Output the [x, y] coordinate of the center of the cell containing the given text.  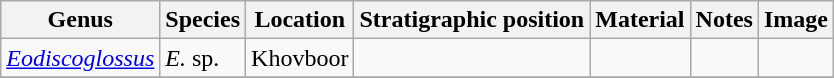
Khovboor [300, 58]
Material [640, 20]
Species [203, 20]
Notes [724, 20]
Genus [80, 20]
Location [300, 20]
Image [796, 20]
Stratigraphic position [472, 20]
E. sp. [203, 58]
Eodiscoglossus [80, 58]
